Detect which cell encompasses the target text, then output its (X, Y) center coordinate. 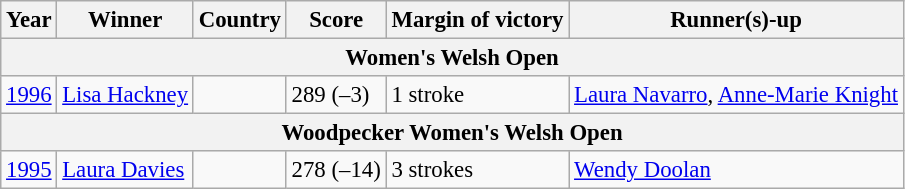
Lisa Hackney (125, 95)
278 (–14) (336, 170)
Women's Welsh Open (452, 58)
Year (29, 20)
1995 (29, 170)
1996 (29, 95)
1 stroke (478, 95)
Score (336, 20)
289 (–3) (336, 95)
Laura Davies (125, 170)
Country (240, 20)
Laura Navarro, Anne-Marie Knight (736, 95)
Winner (125, 20)
Wendy Doolan (736, 170)
Runner(s)-up (736, 20)
Margin of victory (478, 20)
3 strokes (478, 170)
Woodpecker Women's Welsh Open (452, 133)
